Locate the cell with the specified text and output its (X, Y) center coordinate. 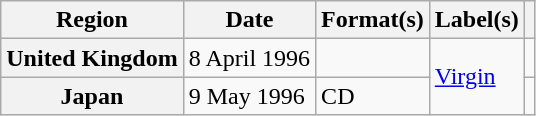
Region (92, 20)
United Kingdom (92, 58)
Label(s) (476, 20)
Virgin (476, 77)
9 May 1996 (249, 96)
Japan (92, 96)
8 April 1996 (249, 58)
CD (373, 96)
Date (249, 20)
Format(s) (373, 20)
